Determine the (X, Y) coordinate at the center of the cell enclosing the given text.  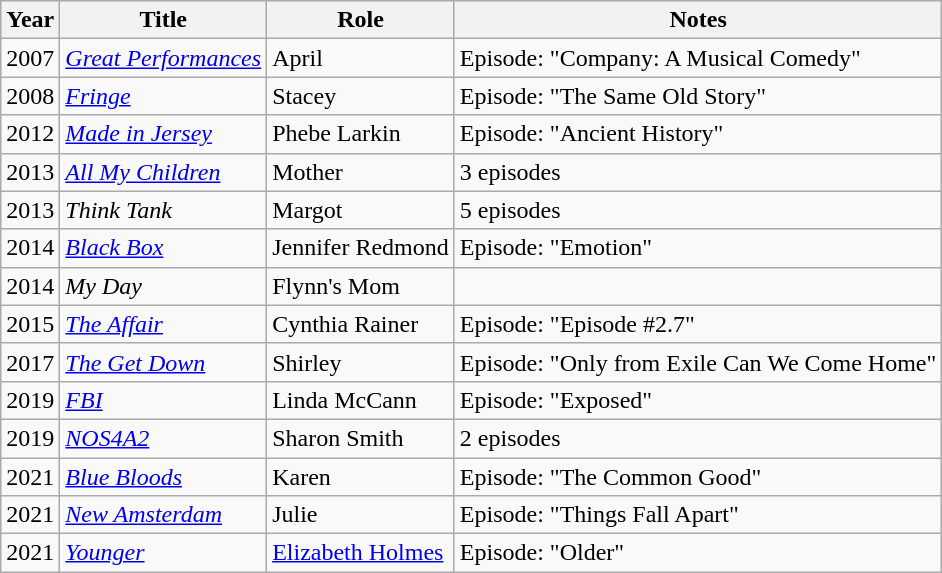
Karen (361, 477)
Episode: "The Same Old Story" (698, 96)
Episode: "Emotion" (698, 248)
Blue Bloods (164, 477)
Think Tank (164, 210)
Episode: "Ancient History" (698, 134)
5 episodes (698, 210)
Younger (164, 553)
April (361, 58)
NOS4A2 (164, 438)
All My Children (164, 172)
2012 (30, 134)
Black Box (164, 248)
Linda McCann (361, 400)
Margot (361, 210)
Episode: "Episode #2.7" (698, 324)
Episode: "Company: A Musical Comedy" (698, 58)
Episode: "The Common Good" (698, 477)
2 episodes (698, 438)
Episode: "Exposed" (698, 400)
New Amsterdam (164, 515)
Jennifer Redmond (361, 248)
2007 (30, 58)
3 episodes (698, 172)
2017 (30, 362)
Phebe Larkin (361, 134)
2008 (30, 96)
2015 (30, 324)
Shirley (361, 362)
Episode: "Older" (698, 553)
Episode: "Things Fall Apart" (698, 515)
Flynn's Mom (361, 286)
Stacey (361, 96)
Sharon Smith (361, 438)
The Get Down (164, 362)
The Affair (164, 324)
Cynthia Rainer (361, 324)
Year (30, 20)
Role (361, 20)
Title (164, 20)
Episode: "Only from Exile Can We Come Home" (698, 362)
My Day (164, 286)
Great Performances (164, 58)
Julie (361, 515)
Fringe (164, 96)
Notes (698, 20)
FBI (164, 400)
Elizabeth Holmes (361, 553)
Mother (361, 172)
Made in Jersey (164, 134)
